Locate the cell with the specified text and output its [x, y] center coordinate. 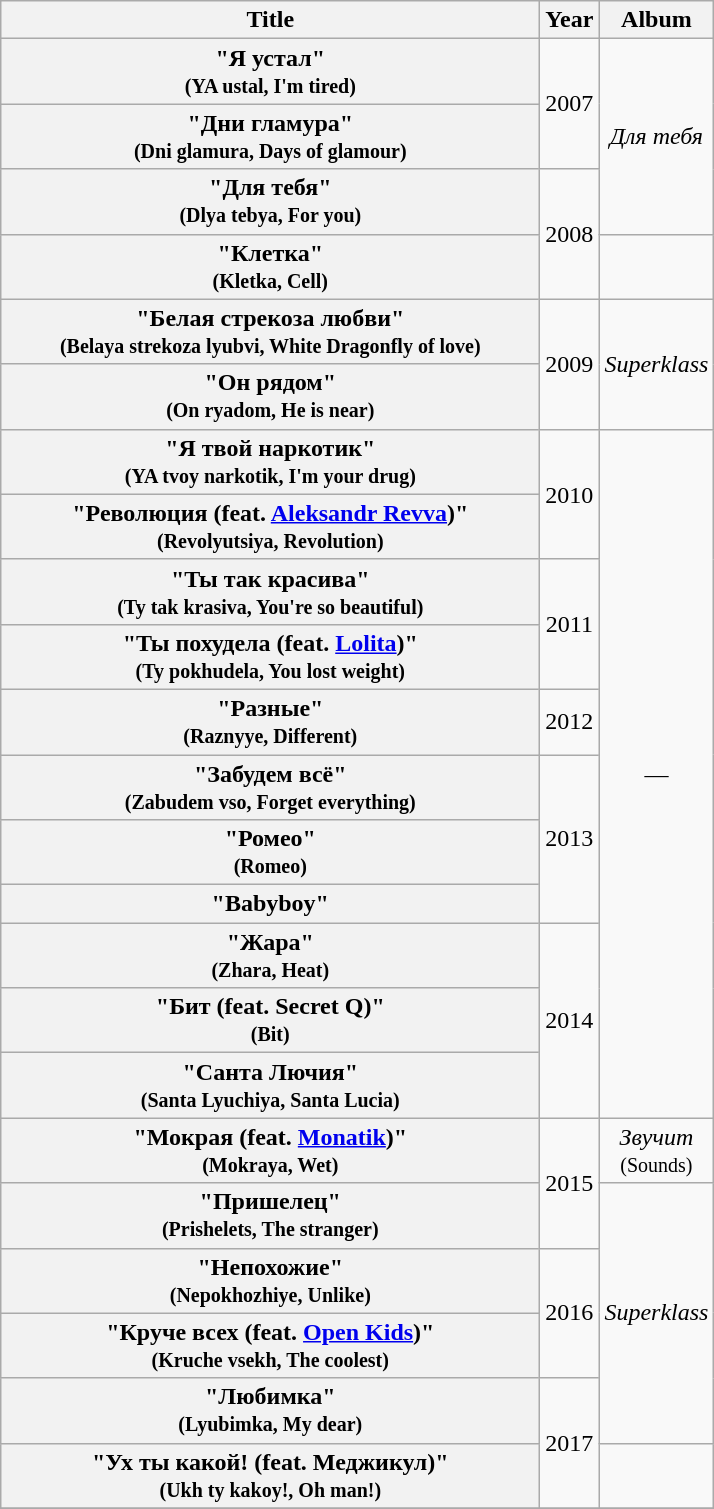
"Круче всех (feat. Open Kids)" (Kruche vsekh, The coolest) [270, 1346]
Year [570, 20]
2011 [570, 624]
"Пришелец" (Prishelets, The stranger) [270, 1216]
"Клетка" (Kletka, Cell) [270, 266]
"Революция (feat. Aleksandr Revva)" (Revolyutsiya, Revolution) [270, 526]
— [656, 774]
2010 [570, 494]
"Для тебя" (Dlya tebya, For you) [270, 202]
"Ромео" (Romeo) [270, 852]
2015 [570, 1183]
2012 [570, 722]
"Санта Лючия" (Santa Lyuchiya, Santa Lucia) [270, 1086]
"Непохожие" (Nepokhozhiye, Unlike) [270, 1280]
"Мокрая (feat. Monatik)" (Mokraya, Wet) [270, 1150]
"Я твой наркотик" (YA tvoy narkotik, I'm your drug) [270, 462]
"Любимка" (Lyubimka, My dear) [270, 1410]
Title [270, 20]
"Разные" (Raznyye, Different) [270, 722]
"Я устал" (YA ustal, I'm tired) [270, 72]
2009 [570, 364]
2016 [570, 1313]
2017 [570, 1443]
"Белая стрекоза любви" (Belaya strekoza lyubvi, White Dragonfly of love) [270, 332]
Album [656, 20]
"Жара" (Zhara, Heat) [270, 956]
Звучит (Sounds) [656, 1150]
"Ух ты какой! (feat. Меджикул)" (Ukh ty kakoy!, Oh man!) [270, 1476]
2007 [570, 104]
"Бит (feat. Secret Q)" (Bit) [270, 1020]
"Babyboy" [270, 904]
2013 [570, 838]
"Ты похудела (feat. Lolita)" (Ty pokhudela, You lost weight) [270, 656]
"Дни гламура" (Dni glamura, Days of glamour) [270, 136]
"Ты так красива" (Ty tak krasiva, You're so beautiful) [270, 592]
"Он рядом" (On ryadom, He is near) [270, 396]
2014 [570, 1020]
"Забудем всё" (Zabudem vso, Forget everything) [270, 786]
Для тебя [656, 136]
2008 [570, 234]
